Identify which cell holds the provided text, then report its (X, Y) central coordinate. 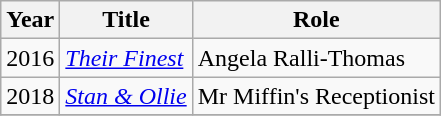
Role (316, 20)
Angela Ralli-Thomas (316, 58)
Year (30, 20)
Stan & Ollie (126, 96)
2018 (30, 96)
Their Finest (126, 58)
Title (126, 20)
Mr Miffin's Receptionist (316, 96)
2016 (30, 58)
